Provide the [x, y] coordinate of the cell's center where the given text is located.  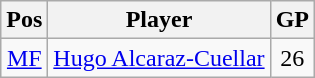
MF [24, 58]
26 [292, 58]
Player [159, 20]
Hugo Alcaraz-Cuellar [159, 58]
GP [292, 20]
Pos [24, 20]
